Pinpoint the cell where the given text exists, returning its (x, y) midpoint coordinate. 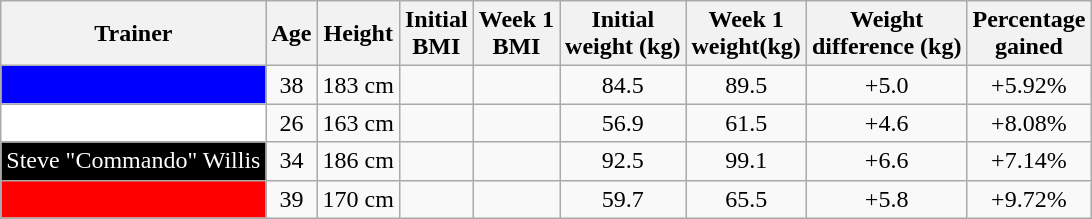
+7.14% (1029, 161)
186 cm (358, 161)
84.5 (623, 85)
InitialBMI (436, 34)
163 cm (358, 123)
56.9 (623, 123)
Initialweight (kg) (623, 34)
92.5 (623, 161)
+4.6 (886, 123)
Steve "Commando" Willis (134, 161)
26 (292, 123)
Age (292, 34)
Trainer (134, 34)
Height (358, 34)
+6.6 (886, 161)
34 (292, 161)
+8.08% (1029, 123)
59.7 (623, 199)
+5.0 (886, 85)
Week 1weight(kg) (746, 34)
89.5 (746, 85)
+5.8 (886, 199)
+9.72% (1029, 199)
Percentagegained (1029, 34)
Weightdifference (kg) (886, 34)
+5.92% (1029, 85)
Week 1BMI (516, 34)
170 cm (358, 199)
61.5 (746, 123)
183 cm (358, 85)
38 (292, 85)
39 (292, 199)
99.1 (746, 161)
65.5 (746, 199)
